Pinpoint the cell where the given text exists, returning its [x, y] midpoint coordinate. 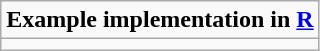
Example implementation in R [160, 20]
